Determine the (x, y) coordinate at the center of the cell enclosing the given text.  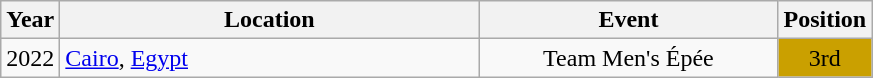
Cairo, Egypt (270, 58)
Year (30, 20)
2022 (30, 58)
3rd (825, 58)
Event (628, 20)
Location (270, 20)
Team Men's Épée (628, 58)
Position (825, 20)
